Output the (x, y) coordinate of the center of the cell containing the given text.  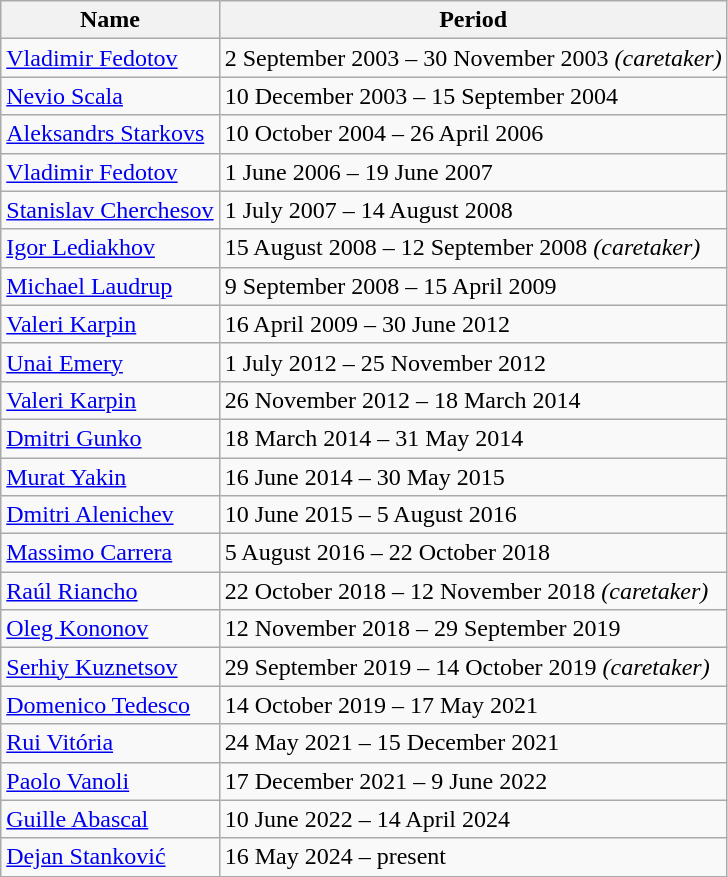
Murat Yakin (110, 477)
29 September 2019 – 14 October 2019 (caretaker) (473, 667)
1 July 2007 – 14 August 2008 (473, 210)
Oleg Kononov (110, 629)
22 October 2018 – 12 November 2018 (caretaker) (473, 591)
Rui Vitória (110, 743)
Massimo Carrera (110, 553)
1 June 2006 – 19 June 2007 (473, 172)
Paolo Vanoli (110, 781)
10 June 2015 – 5 August 2016 (473, 515)
Unai Emery (110, 362)
Period (473, 20)
Guille Abascal (110, 819)
16 May 2024 – present (473, 857)
14 October 2019 – 17 May 2021 (473, 705)
10 October 2004 – 26 April 2006 (473, 134)
Domenico Tedesco (110, 705)
16 April 2009 – 30 June 2012 (473, 324)
9 September 2008 – 15 April 2009 (473, 286)
17 December 2021 – 9 June 2022 (473, 781)
10 December 2003 – 15 September 2004 (473, 96)
Michael Laudrup (110, 286)
18 March 2014 – 31 May 2014 (473, 438)
Aleksandrs Starkovs (110, 134)
Raúl Riancho (110, 591)
Dejan Stanković (110, 857)
Serhiy Kuznetsov (110, 667)
Name (110, 20)
10 June 2022 – 14 April 2024 (473, 819)
Dmitri Alenichev (110, 515)
24 May 2021 – 15 December 2021 (473, 743)
15 August 2008 – 12 September 2008 (caretaker) (473, 248)
5 August 2016 – 22 October 2018 (473, 553)
26 November 2012 – 18 March 2014 (473, 400)
Nevio Scala (110, 96)
Dmitri Gunko (110, 438)
Stanislav Cherchesov (110, 210)
16 June 2014 – 30 May 2015 (473, 477)
1 July 2012 – 25 November 2012 (473, 362)
2 September 2003 – 30 November 2003 (caretaker) (473, 58)
12 November 2018 – 29 September 2019 (473, 629)
Igor Lediakhov (110, 248)
